Locate the cell with the specified text and output its [X, Y] center coordinate. 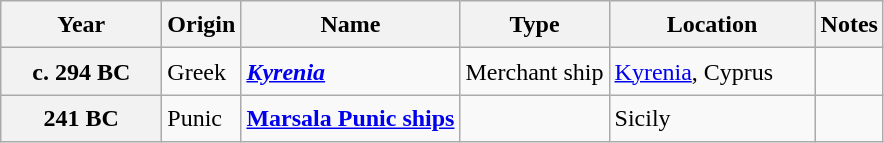
c. 294 BC [82, 72]
Merchant ship [534, 72]
Greek [202, 72]
Type [534, 24]
Notes [849, 24]
Marsala Punic ships [350, 118]
Location [712, 24]
Punic [202, 118]
Kyrenia [350, 72]
Kyrenia, Cyprus [712, 72]
Year [82, 24]
241 BC [82, 118]
Name [350, 24]
Sicily [712, 118]
Origin [202, 24]
